For the text-containing cell, return its midpoint in [X, Y] coordinate format. 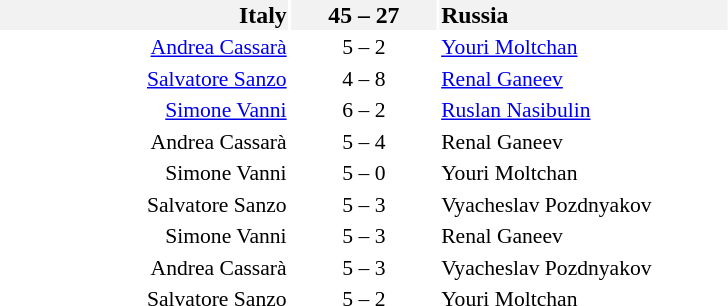
5 – 4 [364, 142]
6 – 2 [364, 110]
Russia [584, 15]
Ruslan Nasibulin [584, 110]
45 – 27 [364, 15]
Italy [144, 15]
5 – 2 [364, 47]
4 – 8 [364, 78]
5 – 0 [364, 173]
